Determine the (X, Y) coordinate at the center of the cell enclosing the given text.  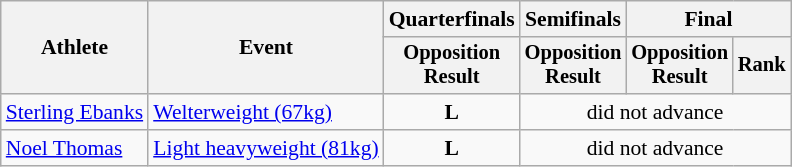
Light heavyweight (81kg) (266, 148)
Sterling Ebanks (74, 112)
Welterweight (67kg) (266, 112)
Noel Thomas (74, 148)
Quarterfinals (452, 19)
Final (708, 19)
Semifinals (574, 19)
Rank (762, 66)
Event (266, 48)
Athlete (74, 48)
